For the text-containing cell, return its midpoint in [x, y] coordinate format. 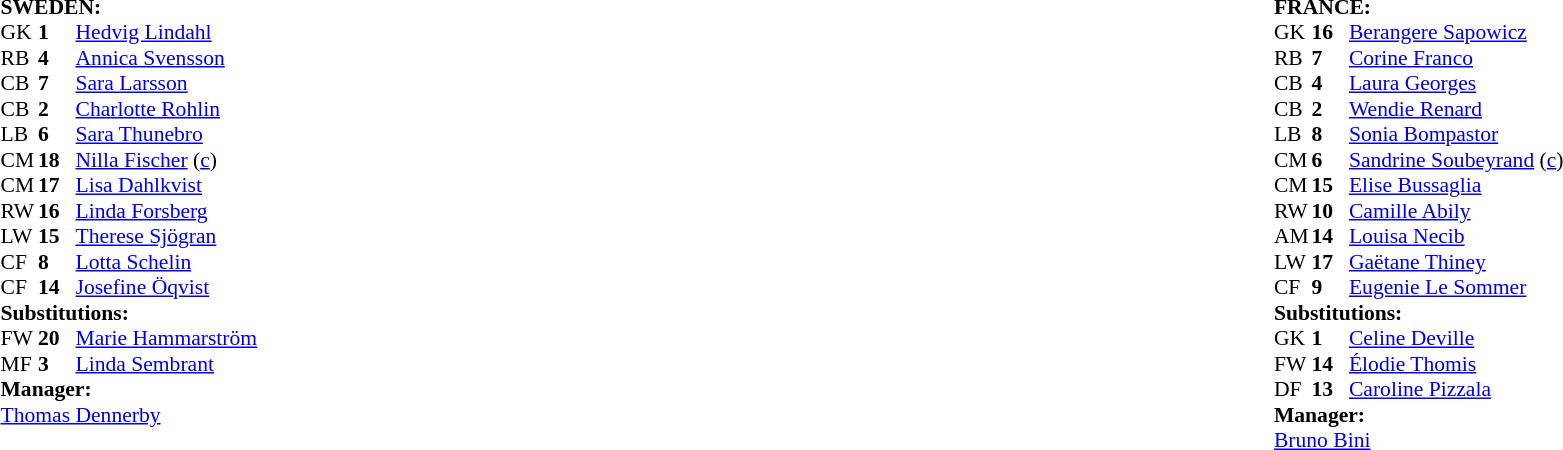
Substitutions: [128, 313]
9 [1330, 287]
Nilla Fischer (c) [167, 160]
Sara Larsson [167, 83]
Annica Svensson [167, 58]
Josefine Öqvist [167, 287]
Thomas Dennerby [128, 415]
Charlotte Rohlin [167, 109]
18 [57, 160]
Manager: [128, 389]
13 [1330, 389]
DF [1293, 389]
20 [57, 339]
Therese Sjögran [167, 237]
3 [57, 364]
Hedvig Lindahl [167, 33]
MF [19, 364]
AM [1293, 237]
10 [1330, 211]
Linda Sembrant [167, 364]
Sara Thunebro [167, 135]
Lotta Schelin [167, 262]
Marie Hammarström [167, 339]
Lisa Dahlkvist [167, 185]
Linda Forsberg [167, 211]
